Locate the cell with the specified text and output its (x, y) center coordinate. 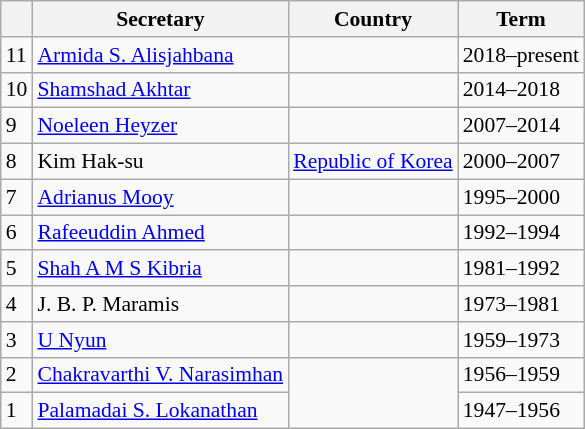
7 (17, 197)
1956–1959 (521, 375)
1995–2000 (521, 197)
J. B. P. Maramis (160, 304)
11 (17, 55)
1 (17, 411)
2007–2014 (521, 126)
Armida S. Alisjahbana (160, 55)
5 (17, 269)
Shamshad Akhtar (160, 90)
Kim Hak-su (160, 162)
2 (17, 375)
1947–1956 (521, 411)
Noeleen Heyzer (160, 126)
4 (17, 304)
Country (373, 19)
Republic of Korea (373, 162)
9 (17, 126)
U Nyun (160, 340)
Term (521, 19)
Shah A M S Kibria (160, 269)
1992–1994 (521, 233)
1973–1981 (521, 304)
6 (17, 233)
Secretary (160, 19)
8 (17, 162)
1959–1973 (521, 340)
2014–2018 (521, 90)
Adrianus Mooy (160, 197)
Rafeeuddin Ahmed (160, 233)
2000–2007 (521, 162)
Palamadai S. Lokanathan (160, 411)
10 (17, 90)
2018–present (521, 55)
Chakravarthi V. Narasimhan (160, 375)
1981–1992 (521, 269)
3 (17, 340)
